Locate the cell with the specified text and output its [X, Y] center coordinate. 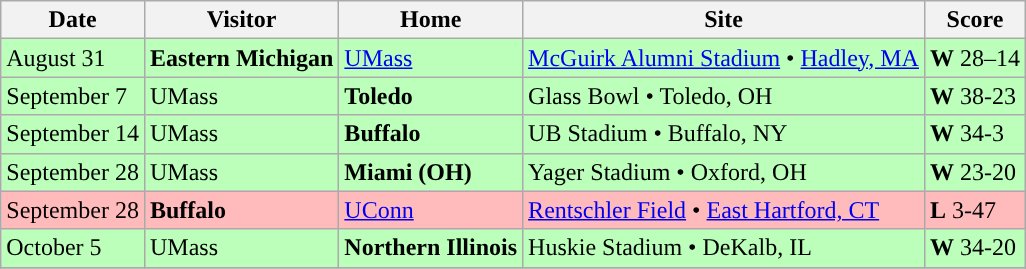
W 23-20 [974, 172]
Visitor [241, 20]
Huskie Stadium • DeKalb, IL [724, 248]
UConn [431, 210]
Home [431, 20]
Glass Bowl • Toledo, OH [724, 96]
Yager Stadium • Oxford, OH [724, 172]
October 5 [73, 248]
W 28–14 [974, 58]
Site [724, 20]
Score [974, 20]
W 34-20 [974, 248]
Toledo [431, 96]
Rentschler Field • East Hartford, CT [724, 210]
W 38-23 [974, 96]
L 3-47 [974, 210]
UB Stadium • Buffalo, NY [724, 134]
McGuirk Alumni Stadium • Hadley, MA [724, 58]
September 14 [73, 134]
W 34-3 [974, 134]
September 7 [73, 96]
August 31 [73, 58]
Miami (OH) [431, 172]
Date [73, 20]
Eastern Michigan [241, 58]
Northern Illinois [431, 248]
